From the cell containing the given text, extract its center point as [X, Y] coordinate. 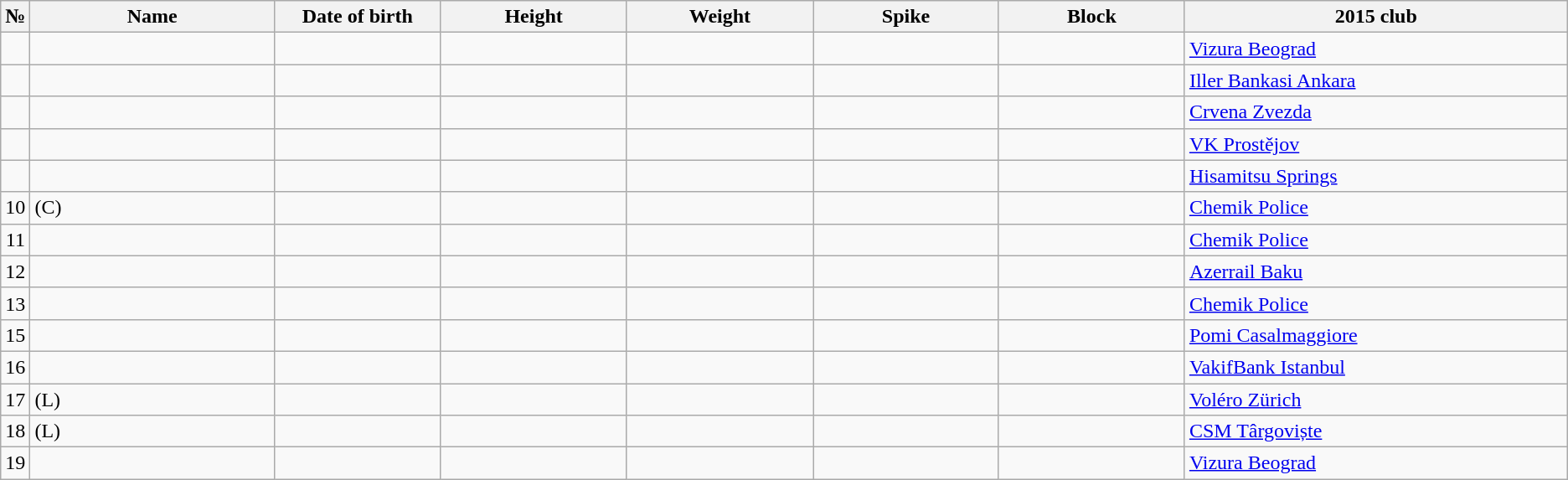
15 [15, 335]
Date of birth [358, 17]
(C) [152, 208]
CSM Târgoviște [1375, 431]
12 [15, 271]
Crvena Zvezda [1375, 112]
Azerrail Baku [1375, 271]
13 [15, 303]
Hisamitsu Springs [1375, 176]
19 [15, 463]
17 [15, 400]
2015 club [1375, 17]
Spike [906, 17]
Iller Bankasi Ankara [1375, 80]
VK Prostějov [1375, 144]
№ [15, 17]
Pomi Casalmaggiore [1375, 335]
Weight [720, 17]
VakifBank Istanbul [1375, 367]
Height [534, 17]
Name [152, 17]
11 [15, 240]
Block [1091, 17]
10 [15, 208]
16 [15, 367]
18 [15, 431]
Voléro Zürich [1375, 400]
